Identify which cell holds the provided text, then report its [X, Y] central coordinate. 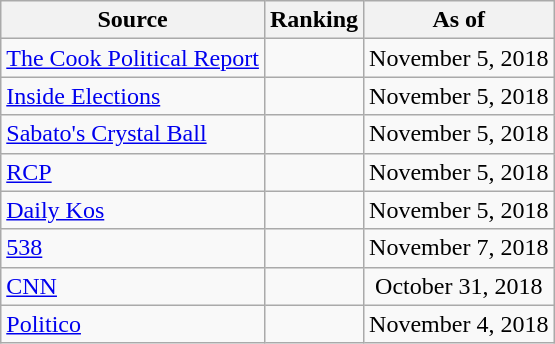
Inside Elections [133, 96]
CNN [133, 286]
Source [133, 20]
October 31, 2018 [459, 286]
538 [133, 248]
The Cook Political Report [133, 58]
Sabato's Crystal Ball [133, 134]
November 7, 2018 [459, 248]
RCP [133, 172]
As of [459, 20]
Daily Kos [133, 210]
November 4, 2018 [459, 324]
Ranking [314, 20]
Politico [133, 324]
